Identify which cell holds the provided text, then report its [X, Y] central coordinate. 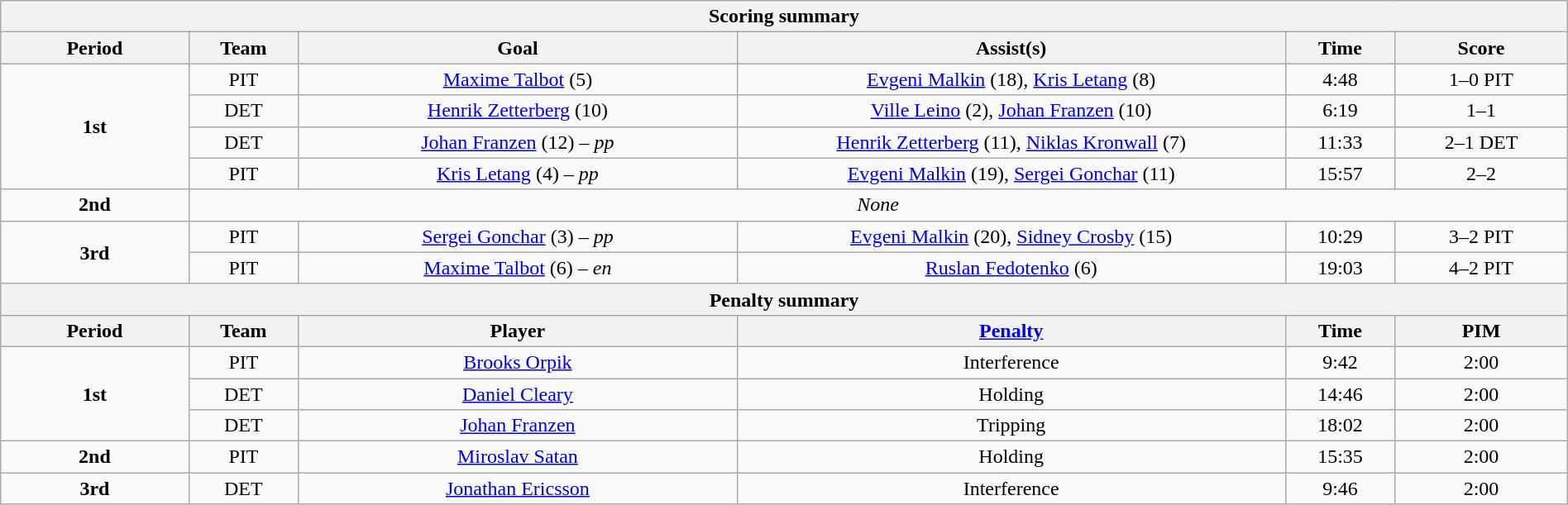
2–2 [1481, 174]
Kris Letang (4) – pp [518, 174]
1–0 PIT [1481, 79]
Ruslan Fedotenko (6) [1011, 268]
Goal [518, 48]
6:19 [1340, 111]
10:29 [1340, 236]
4:48 [1340, 79]
19:03 [1340, 268]
18:02 [1340, 426]
Score [1481, 48]
Scoring summary [784, 17]
None [878, 205]
Evgeni Malkin (20), Sidney Crosby (15) [1011, 236]
PIM [1481, 331]
Maxime Talbot (5) [518, 79]
Evgeni Malkin (18), Kris Letang (8) [1011, 79]
Sergei Gonchar (3) – pp [518, 236]
15:35 [1340, 457]
Brooks Orpik [518, 362]
Assist(s) [1011, 48]
Daniel Cleary [518, 394]
14:46 [1340, 394]
4–2 PIT [1481, 268]
Jonathan Ericsson [518, 488]
Henrik Zetterberg (10) [518, 111]
Penalty [1011, 331]
Henrik Zetterberg (11), Niklas Kronwall (7) [1011, 142]
Evgeni Malkin (19), Sergei Gonchar (11) [1011, 174]
Miroslav Satan [518, 457]
9:46 [1340, 488]
Johan Franzen [518, 426]
11:33 [1340, 142]
9:42 [1340, 362]
Johan Franzen (12) – pp [518, 142]
Penalty summary [784, 299]
Tripping [1011, 426]
1–1 [1481, 111]
15:57 [1340, 174]
3–2 PIT [1481, 236]
Player [518, 331]
Ville Leino (2), Johan Franzen (10) [1011, 111]
Maxime Talbot (6) – en [518, 268]
2–1 DET [1481, 142]
